Output the (x, y) coordinate of the center of the cell containing the given text.  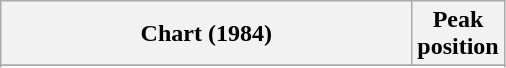
Peakposition (458, 34)
Chart (1984) (206, 34)
